Find where the given text appears and provide that cell's center as (X, Y) coordinate. 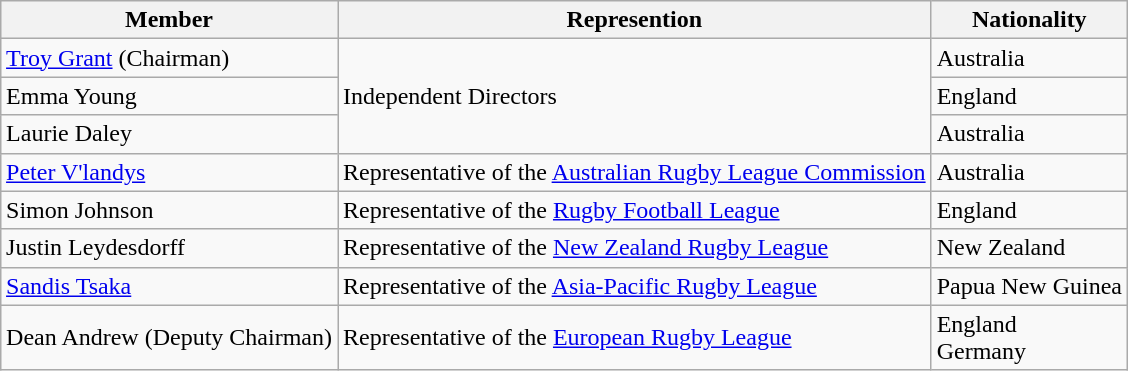
Emma Young (170, 96)
Representative of the Rugby Football League (635, 210)
Representative of the Australian Rugby League Commission (635, 172)
Sandis Tsaka (170, 286)
Papua New Guinea (1029, 286)
Representative of the New Zealand Rugby League (635, 248)
Representative of the European Rugby League (635, 338)
Representative of the Asia-Pacific Rugby League (635, 286)
Troy Grant (Chairman) (170, 58)
Justin Leydesdorff (170, 248)
New Zealand (1029, 248)
Dean Andrew (Deputy Chairman) (170, 338)
Simon Johnson (170, 210)
England Germany (1029, 338)
Independent Directors (635, 96)
Peter V'landys (170, 172)
Nationality (1029, 20)
Represention (635, 20)
Member (170, 20)
Laurie Daley (170, 134)
